Return the [x, y] coordinate for the center point of the cell that contains the specified text.  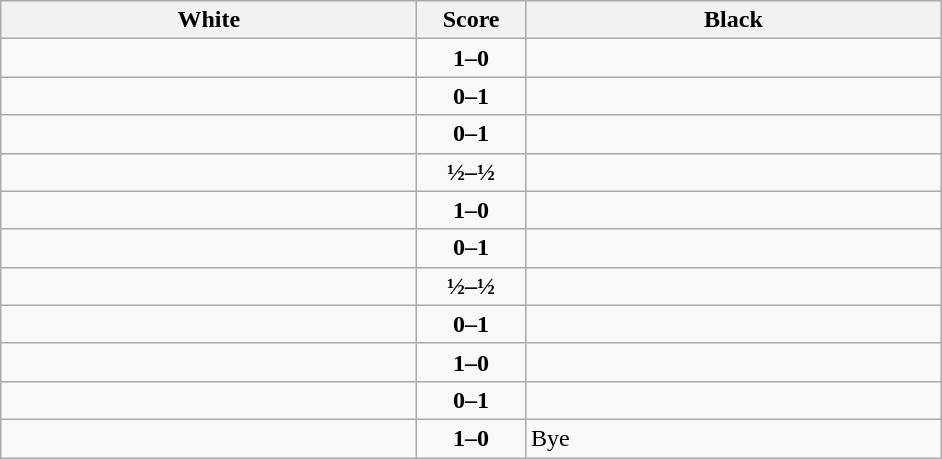
Black [733, 20]
Bye [733, 438]
White [209, 20]
Score [472, 20]
